Capture the cell that displays the provided text and extract its (X, Y) central coordinate. 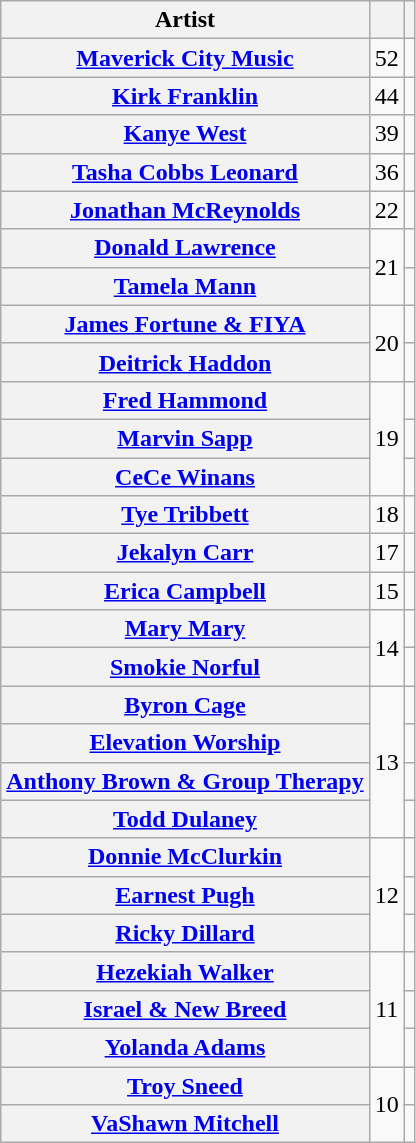
Maverick City Music (185, 58)
VaShawn Mitchell (185, 1124)
Anthony Brown & Group Therapy (185, 781)
18 (386, 515)
Donald Lawrence (185, 248)
Deitrick Haddon (185, 362)
James Fortune & FIYA (185, 324)
Earnest Pugh (185, 895)
Jekalyn Carr (185, 553)
Tamela Mann (185, 286)
Tasha Cobbs Leonard (185, 172)
Tye Tribbett (185, 515)
10 (386, 1104)
20 (386, 343)
14 (386, 648)
CeCe Winans (185, 477)
Israel & New Breed (185, 1009)
19 (386, 438)
Kirk Franklin (185, 96)
22 (386, 210)
Fred Hammond (185, 400)
21 (386, 267)
Troy Sneed (185, 1085)
52 (386, 58)
Todd Dulaney (185, 819)
Mary Mary (185, 629)
Elevation Worship (185, 743)
36 (386, 172)
Smokie Norful (185, 667)
Byron Cage (185, 705)
15 (386, 591)
Yolanda Adams (185, 1047)
Jonathan McReynolds (185, 210)
Erica Campbell (185, 591)
17 (386, 553)
Artist (185, 20)
11 (386, 1009)
Donnie McClurkin (185, 857)
12 (386, 895)
Kanye West (185, 134)
39 (386, 134)
Ricky Dillard (185, 933)
Marvin Sapp (185, 438)
13 (386, 762)
44 (386, 96)
Hezekiah Walker (185, 971)
